Extract the (X, Y) coordinate from the center of the cell holding the provided text.  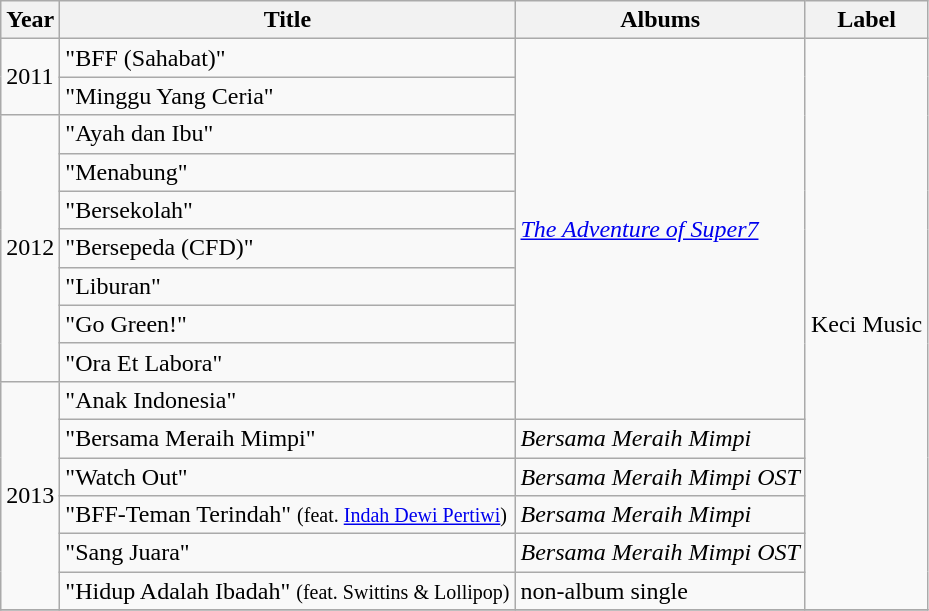
Title (288, 20)
"Sang Juara" (288, 553)
2013 (30, 495)
"Liburan" (288, 286)
Keci Music (866, 324)
"Bersama Meraih Mimpi" (288, 438)
"Hidup Adalah Ibadah" (feat. Swittins & Lollipop) (288, 591)
non-album single (660, 591)
"Anak Indonesia" (288, 400)
Albums (660, 20)
"Bersepeda (CFD)" (288, 248)
Year (30, 20)
"Bersekolah" (288, 210)
2011 (30, 77)
"Menabung" (288, 172)
2012 (30, 248)
"BFF (Sahabat)" (288, 58)
The Adventure of Super7 (660, 230)
"Ayah dan Ibu" (288, 134)
"Ora Et Labora" (288, 362)
Label (866, 20)
"Minggu Yang Ceria" (288, 96)
"BFF-Teman Terindah" (feat. Indah Dewi Pertiwi) (288, 515)
"Watch Out" (288, 477)
"Go Green!" (288, 324)
